Extract the [x, y] coordinate from the center of the cell holding the provided text.  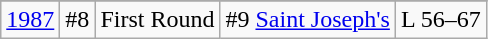
First Round [158, 20]
L 56–67 [440, 20]
1987 [30, 20]
#8 [78, 20]
#9 Saint Joseph's [308, 20]
